Determine the [X, Y] coordinate at the center of the cell enclosing the given text.  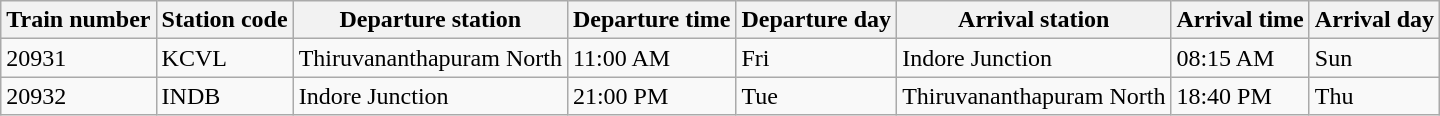
Arrival time [1240, 20]
Sun [1374, 58]
Train number [78, 20]
Tue [816, 96]
11:00 AM [652, 58]
Station code [224, 20]
Departure time [652, 20]
Arrival station [1034, 20]
Thu [1374, 96]
Departure station [430, 20]
21:00 PM [652, 96]
Fri [816, 58]
20931 [78, 58]
KCVL [224, 58]
INDB [224, 96]
18:40 PM [1240, 96]
20932 [78, 96]
08:15 AM [1240, 58]
Arrival day [1374, 20]
Departure day [816, 20]
